Output the [x, y] coordinate of the center of the cell containing the given text.  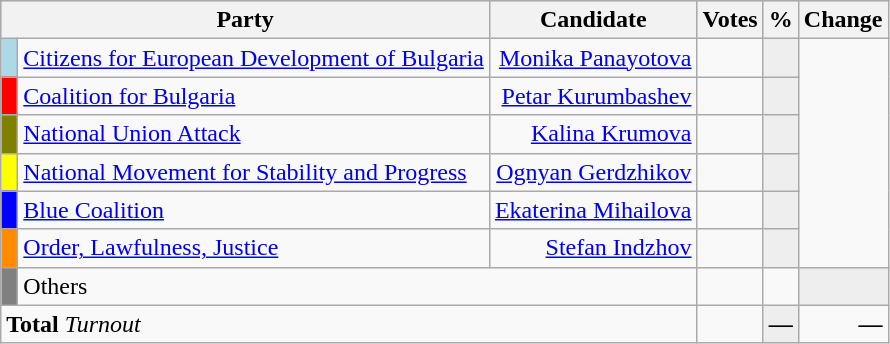
Order, Lawfulness, Justice [254, 248]
Total Turnout [349, 324]
National Movement for Stability and Progress [254, 172]
Blue Coalition [254, 210]
National Union Attack [254, 134]
Votes [730, 20]
Kalina Krumova [593, 134]
Citizens for European Development of Bulgaria [254, 58]
Ekaterina Mihailova [593, 210]
Stefan Indzhov [593, 248]
Petar Kurumbashev [593, 96]
Party [246, 20]
Monika Panayotova [593, 58]
Candidate [593, 20]
Coalition for Bulgaria [254, 96]
% [780, 20]
Others [358, 286]
Change [843, 20]
Ognyan Gerdzhikov [593, 172]
